Locate the cell with the specified text and output its (X, Y) center coordinate. 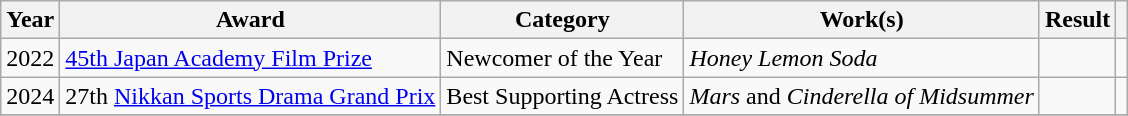
Work(s) (862, 20)
Best Supporting Actress (562, 96)
Category (562, 20)
Honey Lemon Soda (862, 58)
Newcomer of the Year (562, 58)
Award (250, 20)
Mars and Cinderella of Midsummer (862, 96)
2024 (30, 96)
2022 (30, 58)
Year (30, 20)
Result (1077, 20)
45th Japan Academy Film Prize (250, 58)
27th Nikkan Sports Drama Grand Prix (250, 96)
